Pinpoint the cell where the given text exists, returning its (x, y) midpoint coordinate. 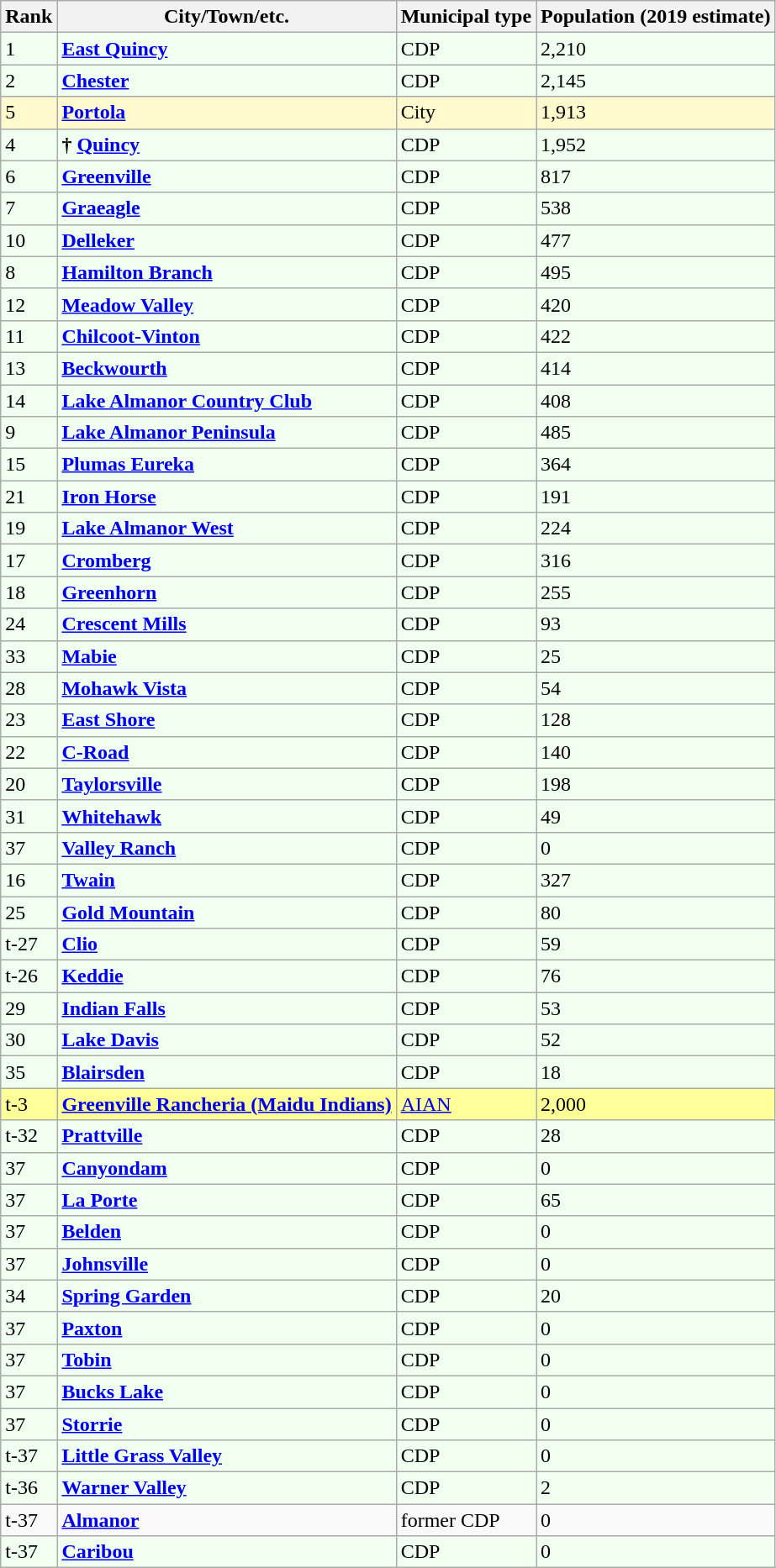
13 (29, 368)
23 (29, 720)
Beckwourth (227, 368)
Bucks Lake (227, 1392)
Belden (227, 1232)
Keddie (227, 976)
Meadow Valley (227, 304)
191 (656, 497)
Lake Davis (227, 1040)
49 (656, 816)
Taylorsville (227, 784)
5 (29, 113)
76 (656, 976)
11 (29, 336)
Crescent Mills (227, 624)
2,000 (656, 1104)
53 (656, 1008)
Plumas Eureka (227, 465)
Almanor (227, 1520)
29 (29, 1008)
6 (29, 176)
12 (29, 304)
17 (29, 560)
Storrie (227, 1424)
Valley Ranch (227, 848)
2,145 (656, 81)
817 (656, 176)
Twain (227, 880)
Chester (227, 81)
2,210 (656, 49)
4 (29, 145)
Municipal type (466, 17)
19 (29, 529)
Cromberg (227, 560)
Warner Valley (227, 1488)
24 (29, 624)
† Quincy (227, 145)
Paxton (227, 1328)
Prattville (227, 1136)
C-Road (227, 752)
34 (29, 1296)
140 (656, 752)
Portola (227, 113)
93 (656, 624)
31 (29, 816)
Mohawk Vista (227, 688)
Rank (29, 17)
City/Town/etc. (227, 17)
Mabie (227, 656)
Greenville Rancheria (Maidu Indians) (227, 1104)
1,952 (656, 145)
33 (29, 656)
30 (29, 1040)
198 (656, 784)
Indian Falls (227, 1008)
Iron Horse (227, 497)
8 (29, 272)
t-26 (29, 976)
AIAN (466, 1104)
Lake Almanor Peninsula (227, 433)
316 (656, 560)
15 (29, 465)
10 (29, 240)
Clio (227, 944)
35 (29, 1072)
80 (656, 912)
Lake Almanor West (227, 529)
Gold Mountain (227, 912)
65 (656, 1200)
t-32 (29, 1136)
Canyondam (227, 1168)
Caribou (227, 1552)
Whitehawk (227, 816)
7 (29, 208)
Delleker (227, 240)
Little Grass Valley (227, 1456)
1 (29, 49)
Spring Garden (227, 1296)
former CDP (466, 1520)
16 (29, 880)
East Shore (227, 720)
t-3 (29, 1104)
Greenhorn (227, 592)
14 (29, 401)
327 (656, 880)
54 (656, 688)
9 (29, 433)
Johnsville (227, 1264)
Tobin (227, 1360)
59 (656, 944)
422 (656, 336)
La Porte (227, 1200)
1,913 (656, 113)
East Quincy (227, 49)
Chilcoot-Vinton (227, 336)
477 (656, 240)
255 (656, 592)
Population (2019 estimate) (656, 17)
Lake Almanor Country Club (227, 401)
21 (29, 497)
52 (656, 1040)
t-27 (29, 944)
485 (656, 433)
408 (656, 401)
Blairsden (227, 1072)
Hamilton Branch (227, 272)
Graeagle (227, 208)
364 (656, 465)
City (466, 113)
224 (656, 529)
495 (656, 272)
t-36 (29, 1488)
128 (656, 720)
414 (656, 368)
420 (656, 304)
22 (29, 752)
538 (656, 208)
Greenville (227, 176)
